Find where the given text appears and provide that cell's center as [X, Y] coordinate. 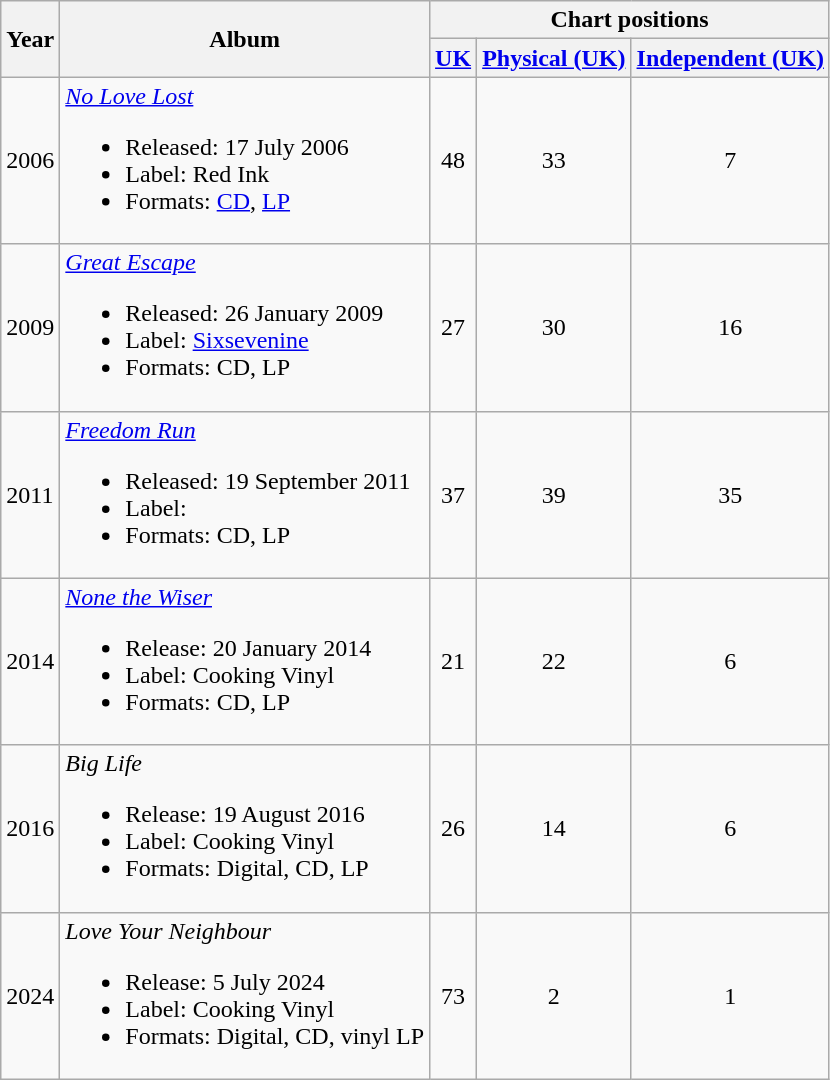
26 [454, 828]
33 [554, 160]
None the WiserRelease: 20 January 2014Label: Cooking VinylFormats: CD, LP [245, 662]
21 [454, 662]
Physical (UK) [554, 58]
2 [554, 996]
2006 [30, 160]
14 [554, 828]
Album [245, 39]
Independent (UK) [730, 58]
73 [454, 996]
2016 [30, 828]
Great EscapeReleased: 26 January 2009Label: SixsevenineFormats: CD, LP [245, 328]
16 [730, 328]
Year [30, 39]
No Love LostReleased: 17 July 2006Label: Red InkFormats: CD, LP [245, 160]
48 [454, 160]
39 [554, 494]
27 [454, 328]
UK [454, 58]
Freedom RunReleased: 19 September 2011Label:Formats: CD, LP [245, 494]
1 [730, 996]
30 [554, 328]
2009 [30, 328]
37 [454, 494]
22 [554, 662]
Love Your NeighbourRelease: 5 July 2024Label: Cooking VinylFormats: Digital, CD, vinyl LP [245, 996]
2024 [30, 996]
2011 [30, 494]
35 [730, 494]
Big LifeRelease: 19 August 2016Label: Cooking VinylFormats: Digital, CD, LP [245, 828]
2014 [30, 662]
Chart positions [630, 20]
7 [730, 160]
